Provide the (X, Y) coordinate of the cell's center where the given text is located.  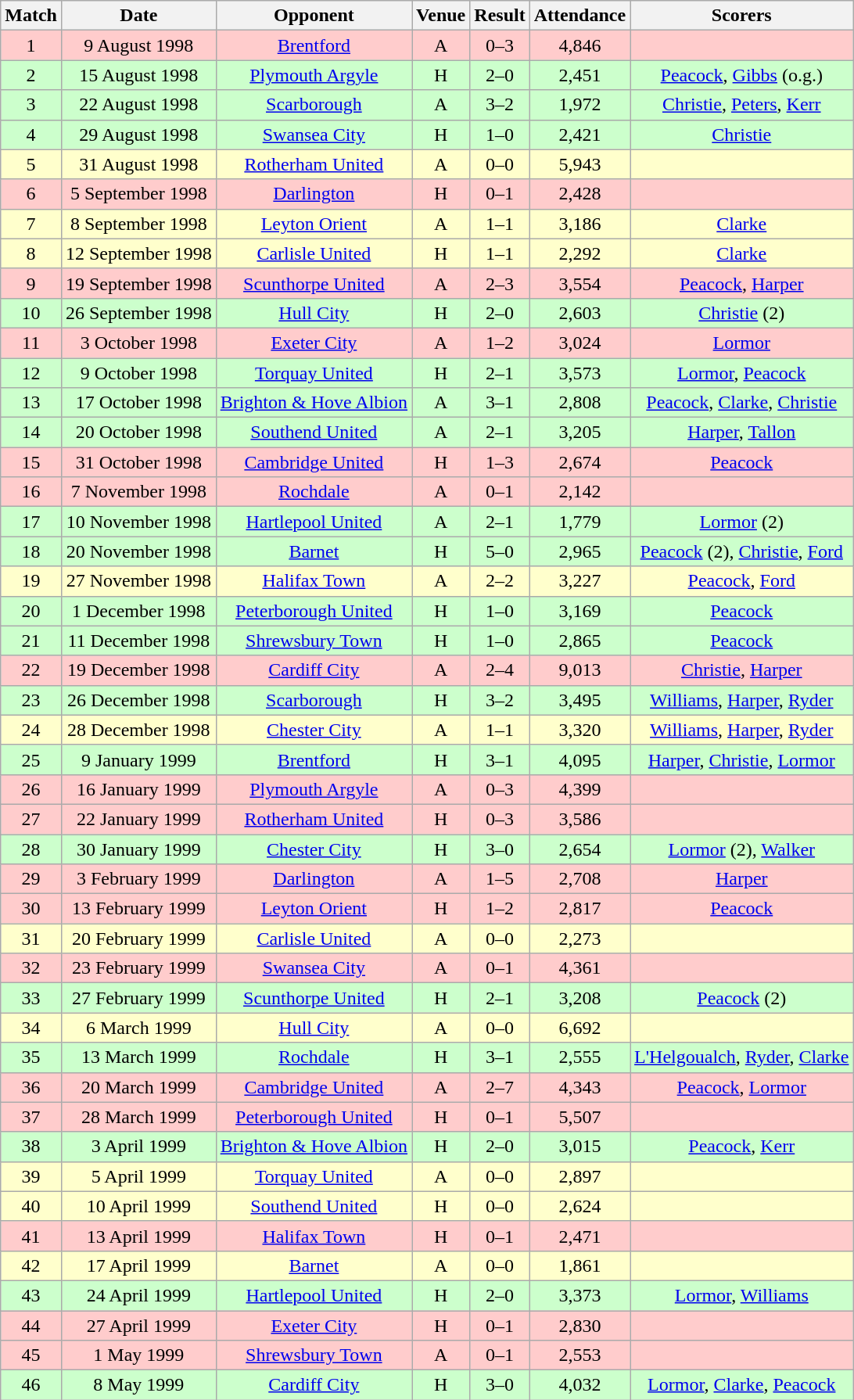
17 (31, 522)
2,555 (579, 1057)
Peacock, Ford (741, 581)
Match (31, 16)
13 March 1999 (138, 1057)
2,654 (579, 849)
26 (31, 789)
3,024 (579, 343)
Venue (441, 16)
4,032 (579, 1385)
40 (31, 1206)
Date (138, 16)
2,830 (579, 1326)
6 March 1999 (138, 1028)
46 (31, 1385)
1,972 (579, 105)
3 October 1998 (138, 343)
23 February 1999 (138, 968)
Lormor (741, 343)
5 September 1998 (138, 194)
33 (31, 998)
14 (31, 433)
20 February 1999 (138, 939)
2,808 (579, 403)
20 November 1998 (138, 551)
2,142 (579, 492)
1–5 (500, 879)
3,169 (579, 611)
35 (31, 1057)
5,943 (579, 164)
26 December 1998 (138, 700)
16 January 1999 (138, 789)
4 (31, 135)
Opponent (314, 16)
27 (31, 819)
Christie (741, 135)
29 August 1998 (138, 135)
3,205 (579, 433)
44 (31, 1326)
3,015 (579, 1147)
1,861 (579, 1265)
2,292 (579, 253)
43 (31, 1295)
27 February 1999 (138, 998)
Lormor, Peacock (741, 373)
12 (31, 373)
24 (31, 730)
27 November 1998 (138, 581)
1 May 1999 (138, 1355)
22 (31, 670)
36 (31, 1087)
18 (31, 551)
2 (31, 75)
Attendance (579, 16)
3,495 (579, 700)
26 September 1998 (138, 313)
20 March 1999 (138, 1087)
1–3 (500, 462)
39 (31, 1176)
3 (31, 105)
Lormor (2) (741, 522)
Result (500, 16)
Christie (2) (741, 313)
45 (31, 1355)
28 March 1999 (138, 1117)
3,227 (579, 581)
Lormor (2), Walker (741, 849)
42 (31, 1265)
19 September 1998 (138, 283)
Harper (741, 879)
1 December 1998 (138, 611)
13 (31, 403)
Christie, Harper (741, 670)
9 August 1998 (138, 45)
Lormor, Clarke, Peacock (741, 1385)
9,013 (579, 670)
4,095 (579, 759)
15 August 1998 (138, 75)
3,586 (579, 819)
32 (31, 968)
Peacock (2) (741, 998)
Peacock, Lormor (741, 1087)
30 January 1999 (138, 849)
23 (31, 700)
2,897 (579, 1176)
2,624 (579, 1206)
29 (31, 879)
13 February 1999 (138, 909)
3,573 (579, 373)
8 (31, 253)
25 (31, 759)
3,320 (579, 730)
4,846 (579, 45)
2,965 (579, 551)
6 (31, 194)
17 October 1998 (138, 403)
16 (31, 492)
Peacock (2), Christie, Ford (741, 551)
Scorers (741, 16)
20 (31, 611)
8 May 1999 (138, 1385)
4,361 (579, 968)
Harper, Tallon (741, 433)
4,343 (579, 1087)
10 November 1998 (138, 522)
21 (31, 641)
7 November 1998 (138, 492)
2–7 (500, 1087)
5 April 1999 (138, 1176)
1 (31, 45)
2,708 (579, 879)
15 (31, 462)
1,779 (579, 522)
22 August 1998 (138, 105)
Christie, Peters, Kerr (741, 105)
3 April 1999 (138, 1147)
2,674 (579, 462)
17 April 1999 (138, 1265)
2–2 (500, 581)
34 (31, 1028)
8 September 1998 (138, 224)
2,817 (579, 909)
38 (31, 1147)
20 October 1998 (138, 433)
4,399 (579, 789)
2,273 (579, 939)
5 (31, 164)
28 (31, 849)
31 October 1998 (138, 462)
6,692 (579, 1028)
Harper, Christie, Lormor (741, 759)
5,507 (579, 1117)
9 January 1999 (138, 759)
11 (31, 343)
9 (31, 283)
2,428 (579, 194)
2–4 (500, 670)
30 (31, 909)
3,186 (579, 224)
3,373 (579, 1295)
2,451 (579, 75)
13 April 1999 (138, 1236)
7 (31, 224)
31 (31, 939)
31 August 1998 (138, 164)
3 February 1999 (138, 879)
41 (31, 1236)
10 April 1999 (138, 1206)
Peacock, Kerr (741, 1147)
Lormor, Williams (741, 1295)
5–0 (500, 551)
19 (31, 581)
L'Helgoualch, Ryder, Clarke (741, 1057)
2,553 (579, 1355)
24 April 1999 (138, 1295)
Peacock, Harper (741, 283)
22 January 1999 (138, 819)
3,208 (579, 998)
37 (31, 1117)
2,471 (579, 1236)
2,421 (579, 135)
10 (31, 313)
2–3 (500, 283)
11 December 1998 (138, 641)
2,603 (579, 313)
12 September 1998 (138, 253)
2,865 (579, 641)
Peacock, Gibbs (o.g.) (741, 75)
9 October 1998 (138, 373)
19 December 1998 (138, 670)
3,554 (579, 283)
28 December 1998 (138, 730)
27 April 1999 (138, 1326)
Peacock, Clarke, Christie (741, 403)
